Capture the cell that displays the provided text and extract its [X, Y] central coordinate. 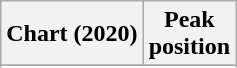
Chart (2020) [72, 34]
Peakposition [189, 34]
